Determine the [X, Y] coordinate at the center of the cell enclosing the given text.  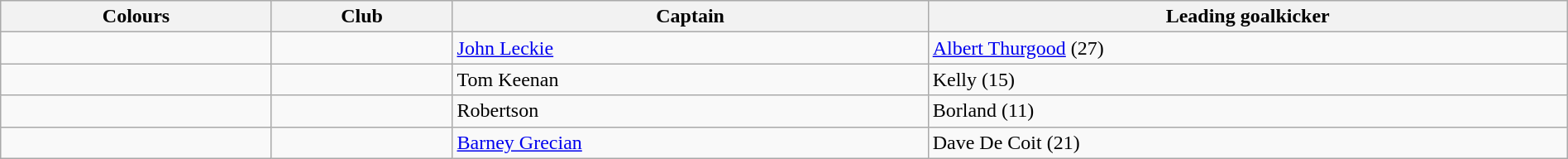
Robertson [690, 111]
Barney Grecian [690, 142]
John Leckie [690, 48]
Colours [136, 17]
Kelly (15) [1247, 79]
Dave De Coit (21) [1247, 142]
Club [362, 17]
Borland (11) [1247, 111]
Albert Thurgood (27) [1247, 48]
Captain [690, 17]
Tom Keenan [690, 79]
Leading goalkicker [1247, 17]
